Extract the (X, Y) coordinate from the center of the cell holding the provided text.  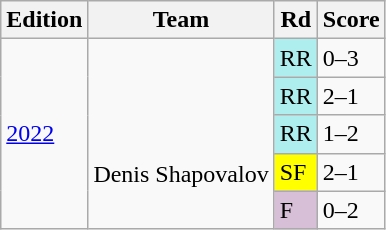
1–2 (351, 134)
Edition (44, 20)
Denis Shapovalov (181, 134)
Rd (296, 20)
SF (296, 172)
2022 (44, 134)
Score (351, 20)
0–3 (351, 58)
F (296, 210)
0–2 (351, 210)
Team (181, 20)
